Search for the cell housing the specified text and yield its (X, Y) center coordinate. 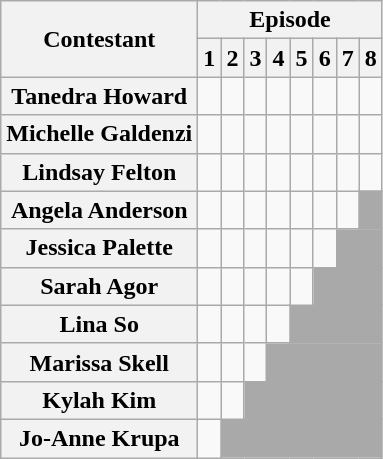
3 (256, 58)
Angela Anderson (100, 210)
Kylah Kim (100, 400)
Tanedra Howard (100, 96)
Episode (290, 20)
Michelle Galdenzi (100, 134)
2 (232, 58)
4 (278, 58)
Lina So (100, 324)
1 (210, 58)
6 (324, 58)
5 (302, 58)
Jessica Palette (100, 248)
Marissa Skell (100, 362)
7 (348, 58)
Sarah Agor (100, 286)
8 (370, 58)
Contestant (100, 39)
Lindsay Felton (100, 172)
Jo-Anne Krupa (100, 438)
